For the text-containing cell, return its midpoint in (X, Y) coordinate format. 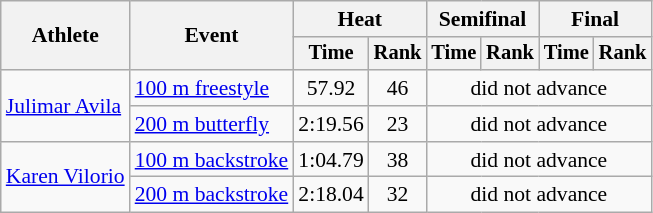
100 m freestyle (212, 88)
Final (595, 19)
32 (398, 195)
46 (398, 88)
Karen Vilorio (66, 178)
Event (212, 36)
38 (398, 160)
23 (398, 124)
Semifinal (482, 19)
Athlete (66, 36)
Julimar Avila (66, 106)
1:04.79 (330, 160)
100 m backstroke (212, 160)
200 m butterfly (212, 124)
57.92 (330, 88)
Heat (360, 19)
2:19.56 (330, 124)
200 m backstroke (212, 195)
2:18.04 (330, 195)
